Search for the cell housing the specified text and yield its (x, y) center coordinate. 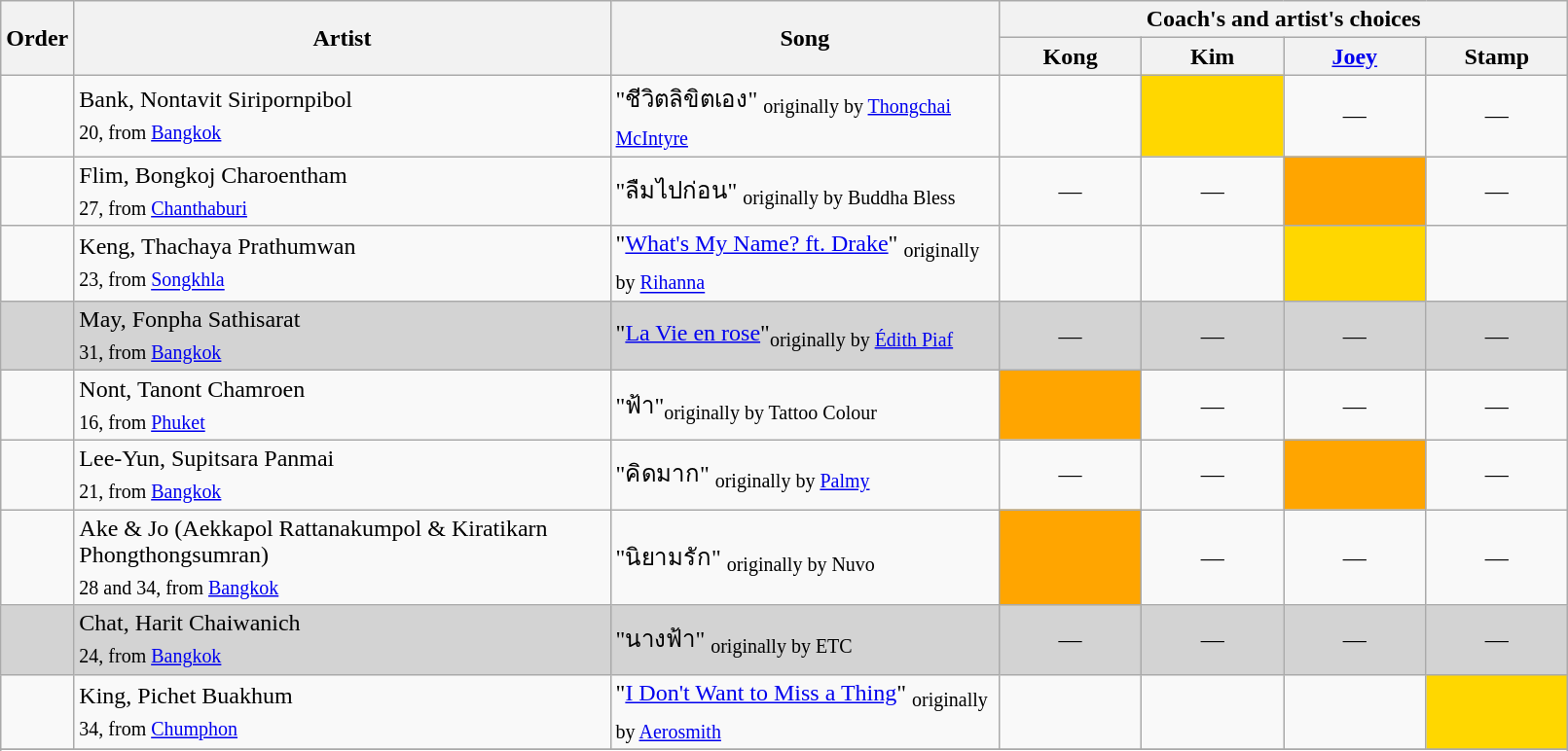
Chat, Harit Chaiwanich24, from Bangkok (343, 640)
Lee-Yun, Supitsara Panmai21, from Bangkok (343, 475)
May, Fonpha Sathisarat31, from Bangkok (343, 335)
"ลืมไปก่อน" originally by Buddha Bless (805, 191)
Artist (343, 38)
Flim, Bongkoj Charoentham27, from Chanthaburi (343, 191)
"What's My Name? ft. Drake" originally by Rihanna (805, 264)
"นางฟ้า" originally by ETC (805, 640)
"La Vie en rose"originally by Édith Piaf (805, 335)
Coach's and artist's choices (1284, 19)
Joey (1355, 56)
Keng, Thachaya Prathumwan23, from Songkhla (343, 264)
Kong (1071, 56)
Ake & Jo (Aekkapol Rattanakumpol & Kiratikarn Phongthongsumran)28 and 34, from Bangkok (343, 557)
Order (37, 38)
Bank, Nontavit Siripornpibol20, from Bangkok (343, 116)
King, Pichet Buakhum34, from Chumphon (343, 712)
"คิดมาก" originally by Palmy (805, 475)
Stamp (1497, 56)
"ชีวิตลิขิตเอง" originally by Thongchai McIntyre (805, 116)
Kim (1213, 56)
Nont, Tanont Chamroen16, from Phuket (343, 405)
"นิยามรัก" originally by Nuvo (805, 557)
"I Don't Want to Miss a Thing" originally by Aerosmith (805, 712)
"ฟ้า"originally by Tattoo Colour (805, 405)
Song (805, 38)
